Output the (x, y) coordinate of the center of the cell containing the given text.  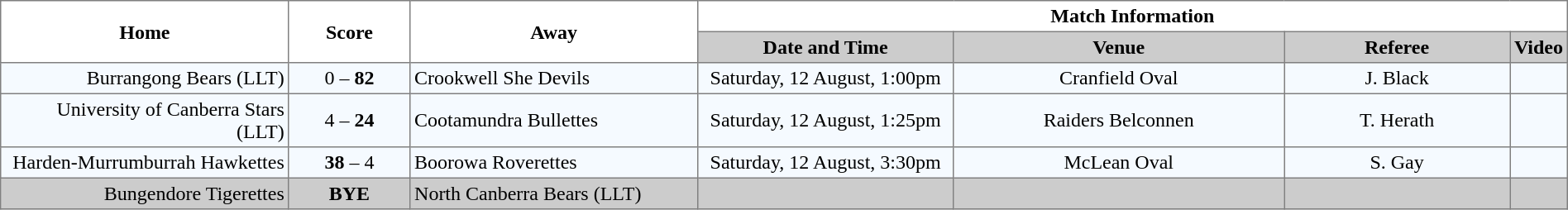
Home (145, 31)
Saturday, 12 August, 3:30pm (825, 163)
Referee (1396, 47)
University of Canberra Stars (LLT) (145, 120)
Harden-Murrumburrah Hawkettes (145, 163)
Burrangong Bears (LLT) (145, 79)
Cranfield Oval (1119, 79)
Away (554, 31)
J. Black (1396, 79)
Cootamundra Bullettes (554, 120)
4 – 24 (349, 120)
0 – 82 (349, 79)
T. Herath (1396, 120)
S. Gay (1396, 163)
38 – 4 (349, 163)
BYE (349, 193)
Score (349, 31)
Date and Time (825, 47)
Bungendore Tigerettes (145, 193)
Saturday, 12 August, 1:25pm (825, 120)
Match Information (1132, 17)
North Canberra Bears (LLT) (554, 193)
Boorowa Roverettes (554, 163)
Saturday, 12 August, 1:00pm (825, 79)
Video (1539, 47)
Raiders Belconnen (1119, 120)
Venue (1119, 47)
McLean Oval (1119, 163)
Crookwell She Devils (554, 79)
